Find where the given text appears and provide that cell's center as [X, Y] coordinate. 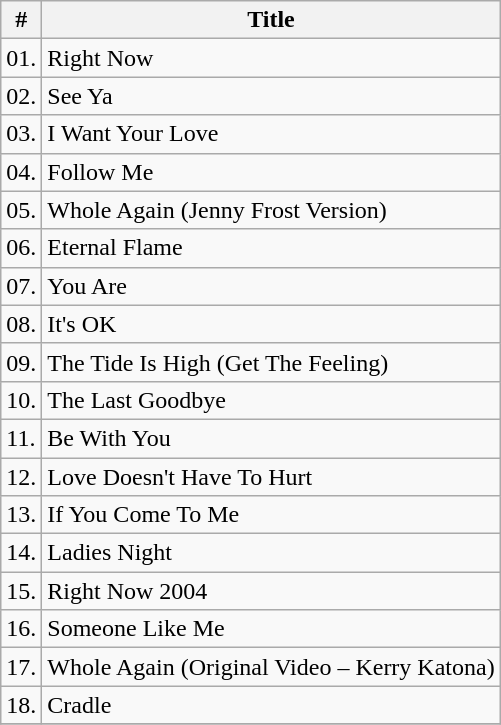
17. [22, 667]
05. [22, 210]
Ladies Night [271, 553]
It's OK [271, 324]
16. [22, 629]
See Ya [271, 96]
Title [271, 20]
The Tide Is High (Get The Feeling) [271, 362]
Someone Like Me [271, 629]
If You Come To Me [271, 515]
Cradle [271, 705]
Eternal Flame [271, 248]
07. [22, 286]
# [22, 20]
15. [22, 591]
01. [22, 58]
11. [22, 438]
18. [22, 705]
13. [22, 515]
04. [22, 172]
Whole Again (Original Video – Kerry Katona) [271, 667]
Whole Again (Jenny Frost Version) [271, 210]
08. [22, 324]
Love Doesn't Have To Hurt [271, 477]
Be With You [271, 438]
10. [22, 400]
The Last Goodbye [271, 400]
02. [22, 96]
Right Now [271, 58]
Right Now 2004 [271, 591]
Follow Me [271, 172]
12. [22, 477]
14. [22, 553]
06. [22, 248]
03. [22, 134]
09. [22, 362]
I Want Your Love [271, 134]
You Are [271, 286]
